Extract the [x, y] coordinate from the center of the cell holding the provided text.  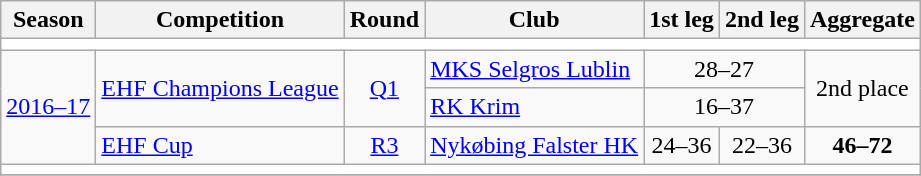
Competition [220, 20]
2nd leg [762, 20]
R3 [384, 145]
RK Krim [534, 107]
Q1 [384, 88]
Round [384, 20]
28–27 [724, 69]
MKS Selgros Lublin [534, 69]
Nykøbing Falster HK [534, 145]
Aggregate [862, 20]
EHF Champions League [220, 88]
2016–17 [48, 107]
EHF Cup [220, 145]
Season [48, 20]
Club [534, 20]
2nd place [862, 88]
24–36 [682, 145]
16–37 [724, 107]
46–72 [862, 145]
1st leg [682, 20]
22–36 [762, 145]
